Provide the (X, Y) coordinate of the cell's center where the given text is located.  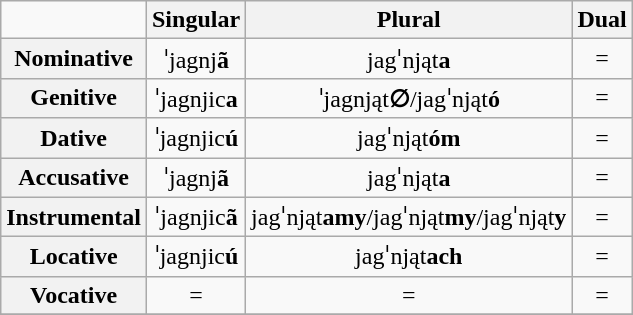
Accusative (74, 178)
jagˈnjątach (409, 257)
Dative (74, 138)
Instrumental (74, 217)
Vocative (74, 295)
ˈjagnjicã (196, 217)
Plural (409, 20)
ˈjagnjąt∅/jagˈnjątó (409, 98)
jagˈnjątamy/jagˈnjątmy/jagˈnjąty (409, 217)
Genitive (74, 98)
Singular (196, 20)
Dual (602, 20)
Nominative (74, 59)
Locative (74, 257)
jagˈnjątóm (409, 138)
ˈjagnjica (196, 98)
